Output the [X, Y] coordinate of the center of the cell containing the given text.  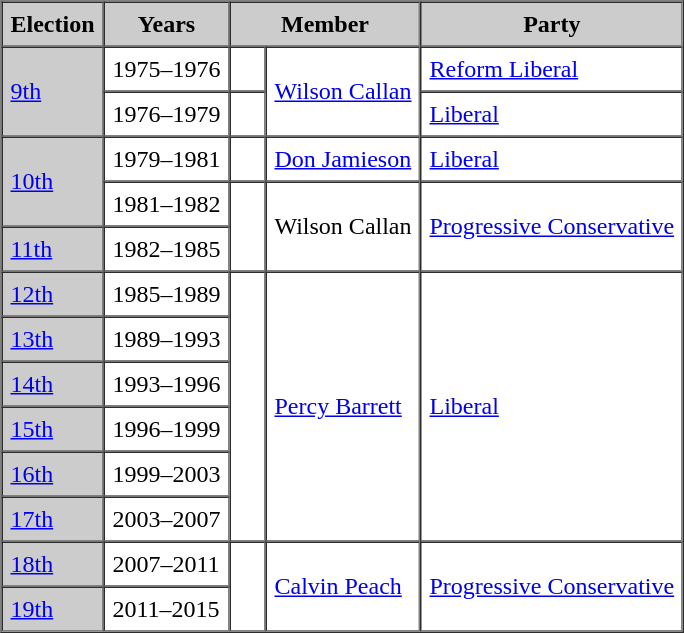
Calvin Peach [344, 587]
Years [167, 24]
1979–1981 [167, 158]
15th [53, 428]
12th [53, 294]
Member [326, 24]
Don Jamieson [344, 158]
Percy Barrett [344, 407]
16th [53, 474]
Reform Liberal [552, 68]
9th [53, 91]
1981–1982 [167, 204]
11th [53, 248]
1982–1985 [167, 248]
1996–1999 [167, 428]
Party [552, 24]
1985–1989 [167, 294]
1989–1993 [167, 338]
14th [53, 384]
1975–1976 [167, 68]
Election [53, 24]
1993–1996 [167, 384]
10th [53, 181]
1999–2003 [167, 474]
18th [53, 564]
2007–2011 [167, 564]
13th [53, 338]
19th [53, 608]
2011–2015 [167, 608]
2003–2007 [167, 518]
17th [53, 518]
1976–1979 [167, 114]
